Pinpoint the cell where the given text exists, returning its [x, y] midpoint coordinate. 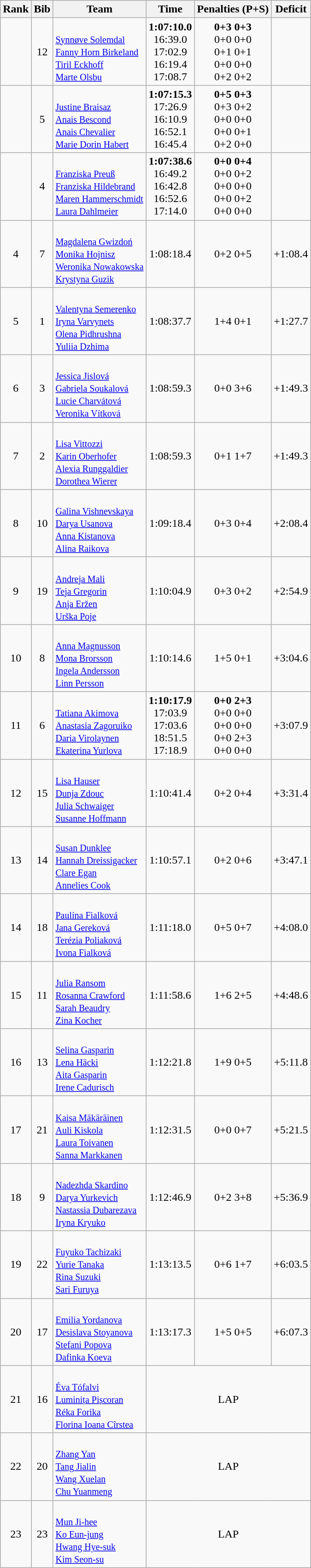
1:10:17.917:03.917:03.618:51.517:18.9 [170, 725]
+5:11.8 [291, 1062]
Nadezhda SkardinoDarya YurkevichNastassia DubarezavaIryna Kryuko [100, 1197]
Jessica JislováGabriela SoukalováLucie CharvátováVeronika Vítková [100, 388]
1:10:41.4 [170, 793]
1:11:58.6 [170, 995]
Tatiana AkimovaAnastasia ZagoruikoDaria VirolaynenEkaterina Yurlova [100, 725]
2 [42, 456]
0+0 2+30+0 0+00+0 0+00+0 2+30+0 0+0 [233, 725]
+3:31.4 [291, 793]
+3:47.1 [291, 860]
Penalties (P+S) [233, 9]
1:12:46.9 [170, 1197]
Éva TófalviLuminița PișcoranRéka ForikaFlorina Ioana Cîrstea [100, 1399]
0+2 0+4 [233, 793]
Lisa VittozziKarin OberhoferAlexia RunggaldierDorothea Wierer [100, 456]
0+3 0+2 [233, 590]
0+5 0+30+3 0+20+0 0+00+0 0+10+2 0+0 [233, 119]
1:10:14.6 [170, 658]
1:13:13.5 [170, 1264]
+5:36.9 [291, 1197]
1+5 0+5 [233, 1332]
Valentyna SemerenkoIryna VarvynetsOlena PidhrushnaYuliia Dzhima [100, 321]
Julia RansomRosanna CrawfordSarah BeaudryZina Kocher [100, 995]
3 [42, 388]
Fuyuko TachizakiYurie TanakaRina SuzukiSari Furuya [100, 1264]
Kaisa MäkäräinenAuli KiskolaLaura ToivanenSanna Markkanen [100, 1130]
Team [100, 9]
Bib [42, 9]
Andreja MaliTeja GregorinAnja ErženUrška Poje [100, 590]
Galina VishnevskayaDarya UsanovaAnna KistanovaAlina Raikova [100, 523]
0+6 1+7 [233, 1264]
1:07:15.317:26.916:10.916:52.116:45.4 [170, 119]
0+2 0+6 [233, 860]
Lisa HauserDunja ZdoucJulia SchwaigerSusanne Hoffmann [100, 793]
1+4 0+1 [233, 321]
Zhang YanTang JialinWang XuelanChu Yuanmeng [100, 1467]
1:11:18.0 [170, 928]
Rank [16, 9]
0+1 1+7 [233, 456]
0+0 0+7 [233, 1130]
+1:27.7 [291, 321]
1+5 0+1 [233, 658]
1:07:10.016:39.017:02.916:19.417:08.7 [170, 52]
Paulína FialkováJana GerekováTerézia PoliakováIvona Fialková [100, 928]
1:10:04.9 [170, 590]
Franziska PreußFranziska HildebrandMaren HammerschmidtLaura Dahlmeier [100, 186]
Justine BraisazAnais BescondAnais ChevalierMarie Dorin Habert [100, 119]
0+3 0+30+0 0+00+1 0+10+0 0+00+2 0+2 [233, 52]
0+5 0+7 [233, 928]
Deficit [291, 9]
1:12:31.5 [170, 1130]
1:13:17.3 [170, 1332]
1+9 0+5 [233, 1062]
0+2 3+8 [233, 1197]
Selina GasparinLena HäckiAita GasparinIrene Cadurisch [100, 1062]
1:07:38.616:49.216:42.816:52.617:14.0 [170, 186]
+2:08.4 [291, 523]
+1:08.4 [291, 254]
0+0 3+6 [233, 388]
1:10:57.1 [170, 860]
+4:48.6 [291, 995]
0+2 0+5 [233, 254]
+2:54.9 [291, 590]
+5:21.5 [291, 1130]
1 [42, 321]
1:08:37.7 [170, 321]
1:08:18.4 [170, 254]
Anna MagnussonMona BrorssonIngela AnderssonLinn Persson [100, 658]
1:12:21.8 [170, 1062]
1:09:18.4 [170, 523]
Magdalena GwizdońMonika HojniszWeronika NowakowskaKrystyna Guzik [100, 254]
Mun Ji-heeKo Eun-jungHwang Hye-sukKim Seon-su [100, 1534]
1+6 2+5 [233, 995]
Emilia YordanovaDesislava StoyanovaStefani PopovaDafinka Koeva [100, 1332]
0+3 0+4 [233, 523]
0+0 0+40+0 0+20+0 0+00+0 0+20+0 0+0 [233, 186]
Susan DunkleeHannah DreissigackerClare EganAnnelies Cook [100, 860]
Time [170, 9]
+4:08.0 [291, 928]
Synnøve SolemdalFanny Horn BirkelandTiril EckhoffMarte Olsbu [100, 52]
+6:03.5 [291, 1264]
+3:07.9 [291, 725]
+3:04.6 [291, 658]
+6:07.3 [291, 1332]
